Determine the [X, Y] coordinate at the center of the cell enclosing the given text.  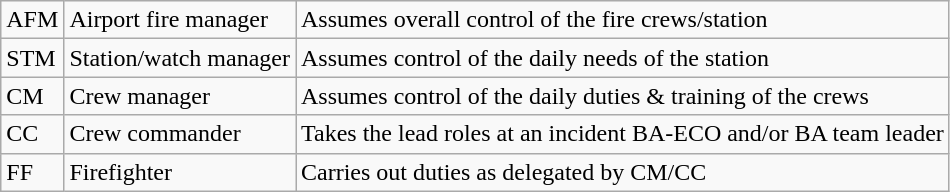
AFM [32, 20]
Assumes control of the daily needs of the station [623, 58]
FF [32, 172]
Carries out duties as delegated by CM/CC [623, 172]
Station/watch manager [180, 58]
CC [32, 134]
Airport fire manager [180, 20]
Crew commander [180, 134]
CM [32, 96]
Assumes control of the daily duties & training of the crews [623, 96]
Firefighter [180, 172]
STM [32, 58]
Assumes overall control of the fire crews/station [623, 20]
Crew manager [180, 96]
Takes the lead roles at an incident BA-ECO and/or BA team leader [623, 134]
